Identify which cell holds the provided text, then report its [x, y] central coordinate. 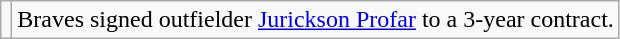
Braves signed outfielder Jurickson Profar to a 3-year contract. [316, 20]
